Search for the cell housing the specified text and yield its (x, y) center coordinate. 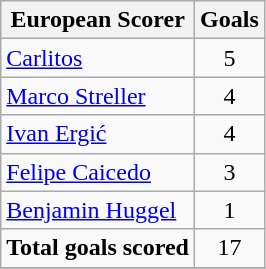
1 (230, 210)
Carlitos (98, 58)
European Scorer (98, 20)
Total goals scored (98, 248)
3 (230, 172)
5 (230, 58)
Marco Streller (98, 96)
Felipe Caicedo (98, 172)
17 (230, 248)
Benjamin Huggel (98, 210)
Ivan Ergić (98, 134)
Goals (230, 20)
